Extract the [x, y] coordinate from the center of the cell holding the provided text.  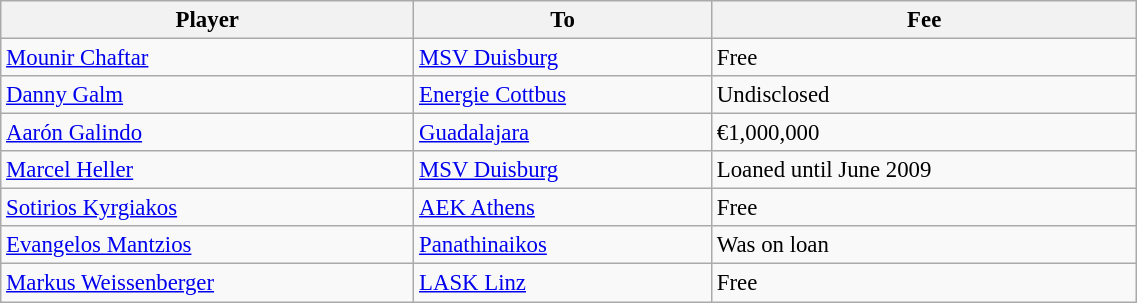
Evangelos Mantzios [208, 245]
Player [208, 20]
Sotirios Kyrgiakos [208, 208]
Undisclosed [924, 95]
Mounir Chaftar [208, 58]
LASK Linz [563, 283]
€1,000,000 [924, 133]
Loaned until June 2009 [924, 170]
Guadalajara [563, 133]
To [563, 20]
Marcel Heller [208, 170]
Energie Cottbus [563, 95]
Danny Galm [208, 95]
Markus Weissenberger [208, 283]
AEK Athens [563, 208]
Was on loan [924, 245]
Panathinaikos [563, 245]
Aarón Galindo [208, 133]
Fee [924, 20]
